Extract the [X, Y] coordinate from the center of the cell holding the provided text.  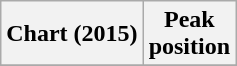
Peakposition [189, 34]
Chart (2015) [72, 34]
